Locate the cell with the specified text and output its [x, y] center coordinate. 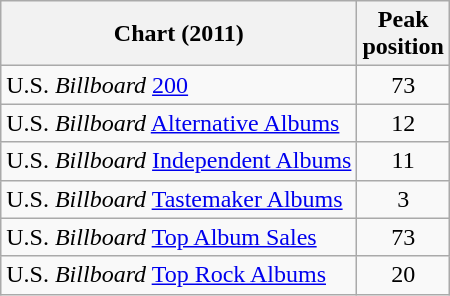
Chart (2011) [179, 34]
3 [403, 199]
U.S. Billboard Independent Albums [179, 161]
U.S. Billboard 200 [179, 85]
U.S. Billboard Alternative Albums [179, 123]
Peak position [403, 34]
12 [403, 123]
U.S. Billboard Top Album Sales [179, 237]
11 [403, 161]
U.S. Billboard Top Rock Albums [179, 275]
U.S. Billboard Tastemaker Albums [179, 199]
20 [403, 275]
